Find where the given text appears and provide that cell's center as (X, Y) coordinate. 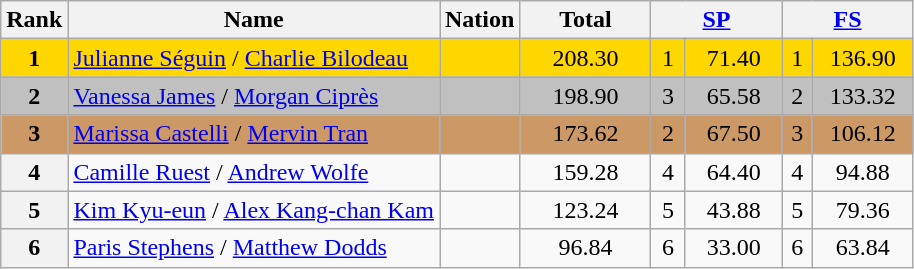
64.40 (734, 172)
FS (848, 20)
133.32 (862, 96)
106.12 (862, 134)
Paris Stephens / Matthew Dodds (254, 248)
136.90 (862, 58)
208.30 (586, 58)
Total (586, 20)
Camille Ruest / Andrew Wolfe (254, 172)
94.88 (862, 172)
79.36 (862, 210)
43.88 (734, 210)
Vanessa James / Morgan Ciprès (254, 96)
173.62 (586, 134)
63.84 (862, 248)
Julianne Séguin / Charlie Bilodeau (254, 58)
159.28 (586, 172)
Name (254, 20)
67.50 (734, 134)
96.84 (586, 248)
SP (716, 20)
71.40 (734, 58)
33.00 (734, 248)
198.90 (586, 96)
Marissa Castelli / Mervin Tran (254, 134)
65.58 (734, 96)
Nation (480, 20)
Kim Kyu-eun / Alex Kang-chan Kam (254, 210)
Rank (34, 20)
123.24 (586, 210)
